Identify which cell holds the provided text, then report its (x, y) central coordinate. 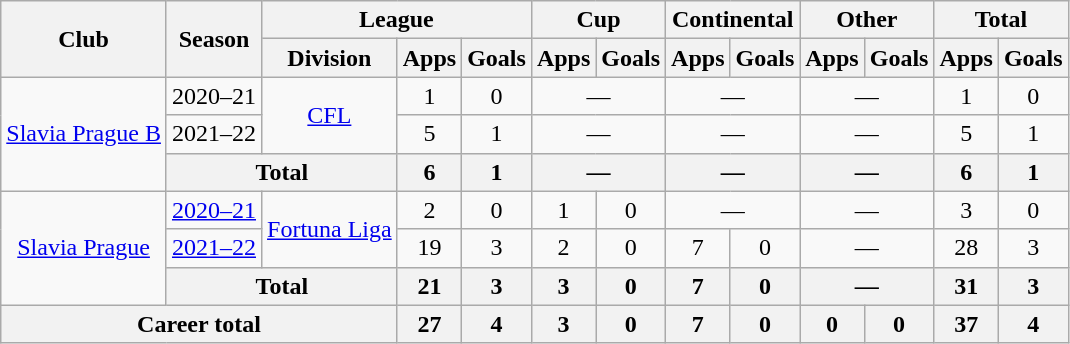
21 (429, 286)
19 (429, 248)
League (397, 20)
Slavia Prague (84, 248)
27 (429, 324)
28 (966, 248)
Club (84, 39)
31 (966, 286)
Other (867, 20)
37 (966, 324)
Career total (199, 324)
Cup (598, 20)
Slavia Prague B (84, 134)
Division (330, 58)
CFL (330, 115)
Season (214, 39)
Continental (733, 20)
Fortuna Liga (330, 229)
